For the text-containing cell, return its midpoint in (x, y) coordinate format. 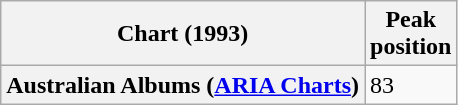
Australian Albums (ARIA Charts) (183, 85)
Peakposition (411, 34)
83 (411, 85)
Chart (1993) (183, 34)
